Determine the (X, Y) coordinate at the center of the cell enclosing the given text.  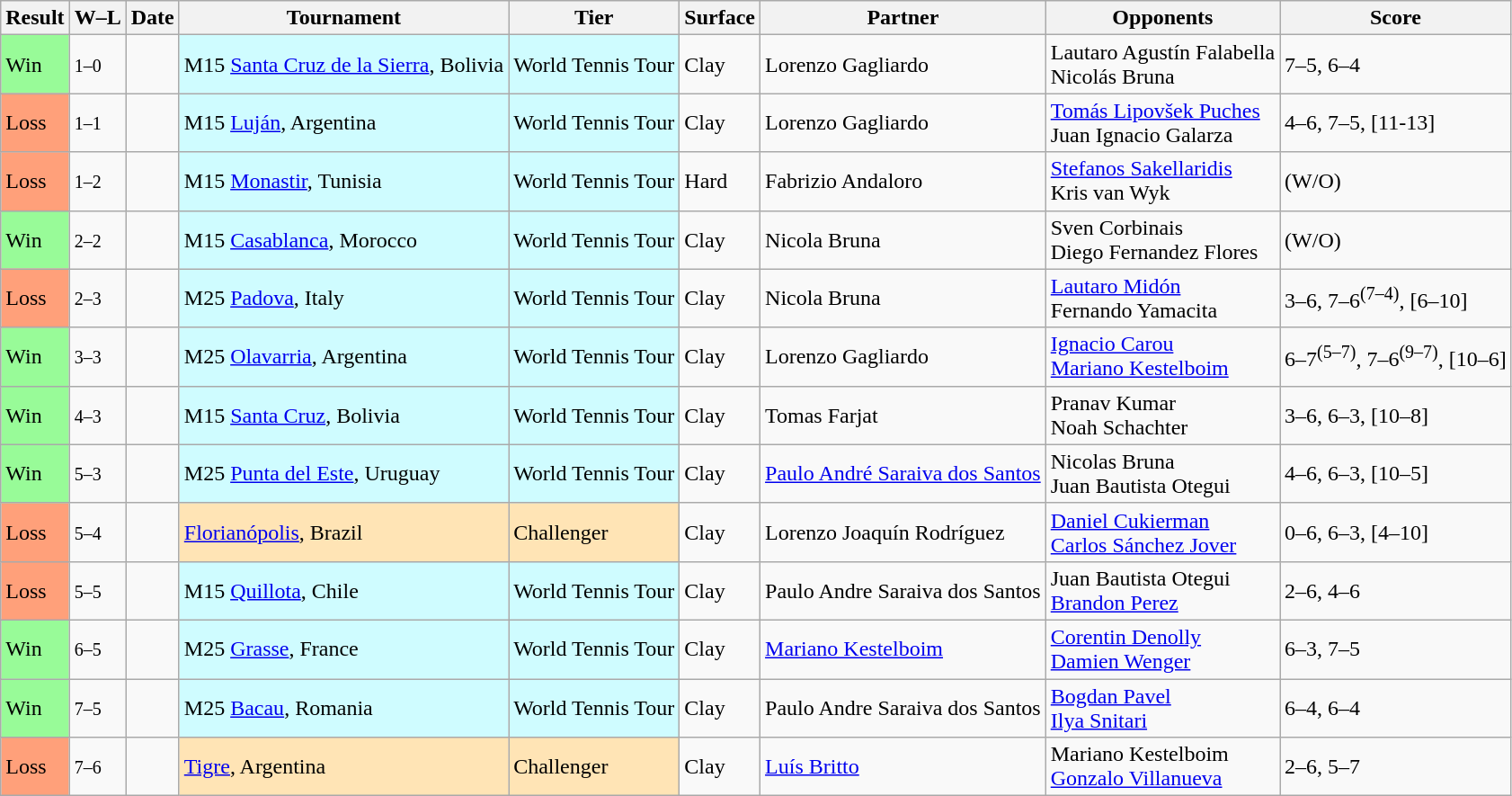
M15 Quillota, Chile (343, 590)
1–1 (97, 122)
M25 Bacau, Romania (343, 707)
0–6, 6–3, [4–10] (1396, 532)
M15 Santa Cruz de la Sierra, Bolivia (343, 65)
6–5 (97, 649)
Tigre, Argentina (343, 766)
M15 Luján, Argentina (343, 122)
Tomas Farjat (903, 416)
Pranav Kumar Noah Schachter (1162, 416)
7–6 (97, 766)
7–5, 6–4 (1396, 65)
1–2 (97, 182)
Lautaro Agustín Falabella Nicolás Bruna (1162, 65)
Tomás Lipovšek Puches Juan Ignacio Galarza (1162, 122)
Opponents (1162, 18)
1–0 (97, 65)
Juan Bautista Otegui Brandon Perez (1162, 590)
M25 Punta del Este, Uruguay (343, 473)
Lorenzo Joaquín Rodríguez (903, 532)
Result (35, 18)
M25 Grasse, France (343, 649)
Sven Corbinais Diego Fernandez Flores (1162, 239)
M15 Casablanca, Morocco (343, 239)
6–7(5–7), 7–6(9–7), [10–6] (1396, 356)
5–3 (97, 473)
Florianópolis, Brazil (343, 532)
Daniel Cukierman Carlos Sánchez Jover (1162, 532)
M15 Santa Cruz, Bolivia (343, 416)
Ignacio Carou Mariano Kestelboim (1162, 356)
Fabrizio Andaloro (903, 182)
M25 Olavarria, Argentina (343, 356)
Surface (720, 18)
Luís Britto (903, 766)
Bogdan Pavel Ilya Snitari (1162, 707)
W–L (97, 18)
Nicolas Bruna Juan Bautista Otegui (1162, 473)
Corentin Denolly Damien Wenger (1162, 649)
2–6, 4–6 (1396, 590)
5–4 (97, 532)
4–6, 6–3, [10–5] (1396, 473)
4–3 (97, 416)
7–5 (97, 707)
Lautaro Midón Fernando Yamacita (1162, 299)
Score (1396, 18)
4–6, 7–5, [11-13] (1396, 122)
6–3, 7–5 (1396, 649)
Date (153, 18)
Tournament (343, 18)
3–3 (97, 356)
Hard (720, 182)
5–5 (97, 590)
Paulo André Saraiva dos Santos (903, 473)
Partner (903, 18)
Mariano Kestelboim Gonzalo Villanueva (1162, 766)
2–2 (97, 239)
M15 Monastir, Tunisia (343, 182)
Tier (594, 18)
2–3 (97, 299)
3–6, 6–3, [10–8] (1396, 416)
Mariano Kestelboim (903, 649)
6–4, 6–4 (1396, 707)
Stefanos Sakellaridis Kris van Wyk (1162, 182)
M25 Padova, Italy (343, 299)
3–6, 7–6(7–4), [6–10] (1396, 299)
2–6, 5–7 (1396, 766)
